Output the [X, Y] coordinate of the center of the cell containing the given text.  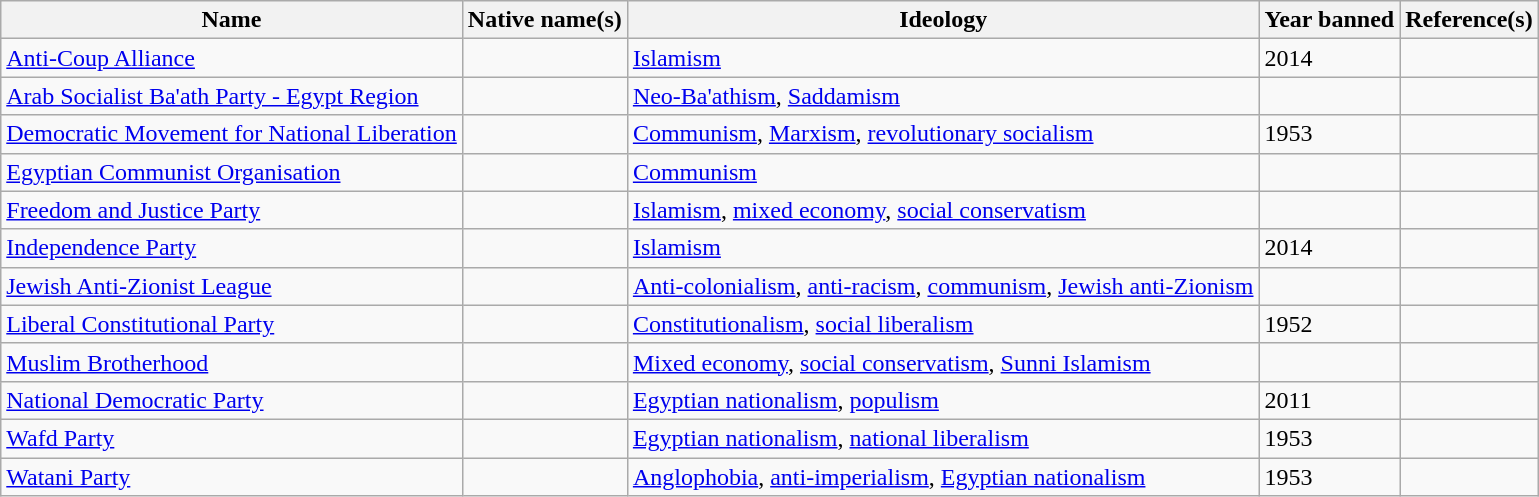
Freedom and Justice Party [232, 210]
Arab Socialist Ba'ath Party - Egypt Region [232, 96]
Muslim Brotherhood [232, 362]
Mixed economy, social conservatism, Sunni Islamism [943, 362]
Neo-Ba'athism, Saddamism [943, 96]
Name [232, 20]
Reference(s) [1470, 20]
Islamism, mixed economy, social conservatism [943, 210]
Constitutionalism, social liberalism [943, 324]
Jewish Anti-Zionist League [232, 286]
Anti-Coup Alliance [232, 58]
Egyptian nationalism, populism [943, 400]
Watani Party [232, 477]
National Democratic Party [232, 400]
Native name(s) [544, 20]
Communism [943, 172]
Ideology [943, 20]
Liberal Constitutional Party [232, 324]
Democratic Movement for National Liberation [232, 134]
2011 [1330, 400]
Egyptian Communist Organisation [232, 172]
1952 [1330, 324]
Anglophobia, anti-imperialism, Egyptian nationalism [943, 477]
Anti-colonialism, anti-racism, communism, Jewish anti-Zionism [943, 286]
Independence Party [232, 248]
Communism, Marxism, revolutionary socialism [943, 134]
Egyptian nationalism, national liberalism [943, 438]
Wafd Party [232, 438]
Year banned [1330, 20]
